Capture the cell that displays the provided text and extract its (X, Y) central coordinate. 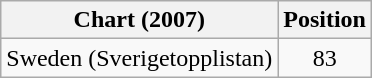
Position (325, 20)
Sweden (Sverigetopplistan) (140, 58)
83 (325, 58)
Chart (2007) (140, 20)
